From the cell containing the given text, extract its center point as [x, y] coordinate. 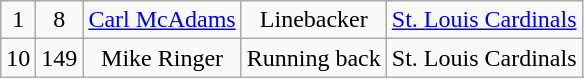
1 [18, 20]
149 [60, 58]
10 [18, 58]
Running back [314, 58]
Linebacker [314, 20]
Carl McAdams [162, 20]
8 [60, 20]
Mike Ringer [162, 58]
